Return the [x, y] coordinate for the center point of the cell that contains the specified text.  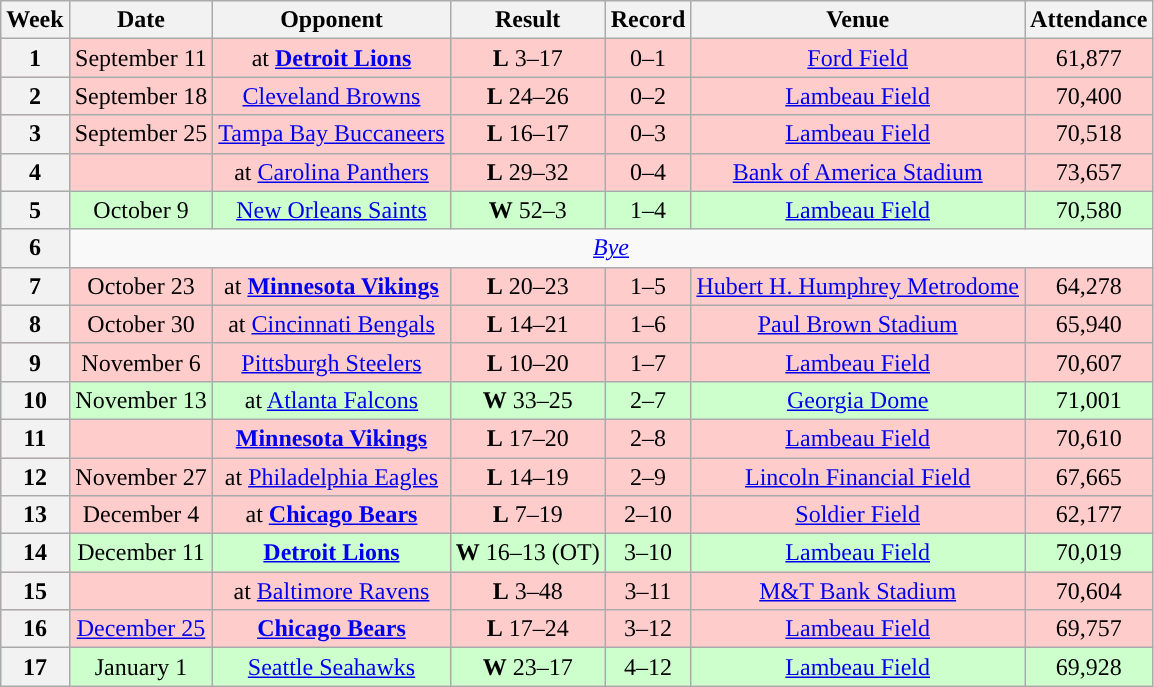
17 [35, 667]
September 18 [141, 96]
3–11 [648, 591]
70,019 [1089, 553]
L 3–17 [528, 58]
Paul Brown Stadium [858, 324]
2–10 [648, 515]
71,001 [1089, 400]
8 [35, 324]
67,665 [1089, 477]
L 14–19 [528, 477]
Lincoln Financial Field [858, 477]
October 30 [141, 324]
Minnesota Vikings [332, 438]
4–12 [648, 667]
Bye [611, 248]
December 11 [141, 553]
Detroit Lions [332, 553]
1–7 [648, 362]
69,757 [1089, 629]
Attendance [1089, 20]
1–5 [648, 286]
1 [35, 58]
3–10 [648, 553]
70,604 [1089, 591]
3–12 [648, 629]
L 3–48 [528, 591]
70,400 [1089, 96]
L 20–23 [528, 286]
15 [35, 591]
Soldier Field [858, 515]
11 [35, 438]
October 23 [141, 286]
at Baltimore Ravens [332, 591]
2 [35, 96]
L 16–17 [528, 134]
Pittsburgh Steelers [332, 362]
at Chicago Bears [332, 515]
at Minnesota Vikings [332, 286]
L 17–20 [528, 438]
73,657 [1089, 172]
W 52–3 [528, 210]
W 23–17 [528, 667]
13 [35, 515]
December 4 [141, 515]
Georgia Dome [858, 400]
64,278 [1089, 286]
New Orleans Saints [332, 210]
at Philadelphia Eagles [332, 477]
Record [648, 20]
Venue [858, 20]
65,940 [1089, 324]
Seattle Seahawks [332, 667]
9 [35, 362]
Hubert H. Humphrey Metrodome [858, 286]
at Carolina Panthers [332, 172]
Result [528, 20]
2–7 [648, 400]
Chicago Bears [332, 629]
L 24–26 [528, 96]
September 11 [141, 58]
Week [35, 20]
61,877 [1089, 58]
October 9 [141, 210]
Cleveland Browns [332, 96]
September 25 [141, 134]
4 [35, 172]
2–9 [648, 477]
0–4 [648, 172]
December 25 [141, 629]
62,177 [1089, 515]
Bank of America Stadium [858, 172]
0–1 [648, 58]
at Detroit Lions [332, 58]
12 [35, 477]
69,928 [1089, 667]
at Cincinnati Bengals [332, 324]
Date [141, 20]
L 14–21 [528, 324]
1–4 [648, 210]
W 16–13 (OT) [528, 553]
L 10–20 [528, 362]
7 [35, 286]
L 29–32 [528, 172]
10 [35, 400]
W 33–25 [528, 400]
at Atlanta Falcons [332, 400]
70,607 [1089, 362]
L 7–19 [528, 515]
1–6 [648, 324]
November 13 [141, 400]
November 27 [141, 477]
5 [35, 210]
70,518 [1089, 134]
3 [35, 134]
L 17–24 [528, 629]
0–3 [648, 134]
70,580 [1089, 210]
14 [35, 553]
16 [35, 629]
0–2 [648, 96]
November 6 [141, 362]
Ford Field [858, 58]
70,610 [1089, 438]
M&T Bank Stadium [858, 591]
2–8 [648, 438]
January 1 [141, 667]
6 [35, 248]
Opponent [332, 20]
Tampa Bay Buccaneers [332, 134]
